From the cell containing the given text, extract its center point as (X, Y) coordinate. 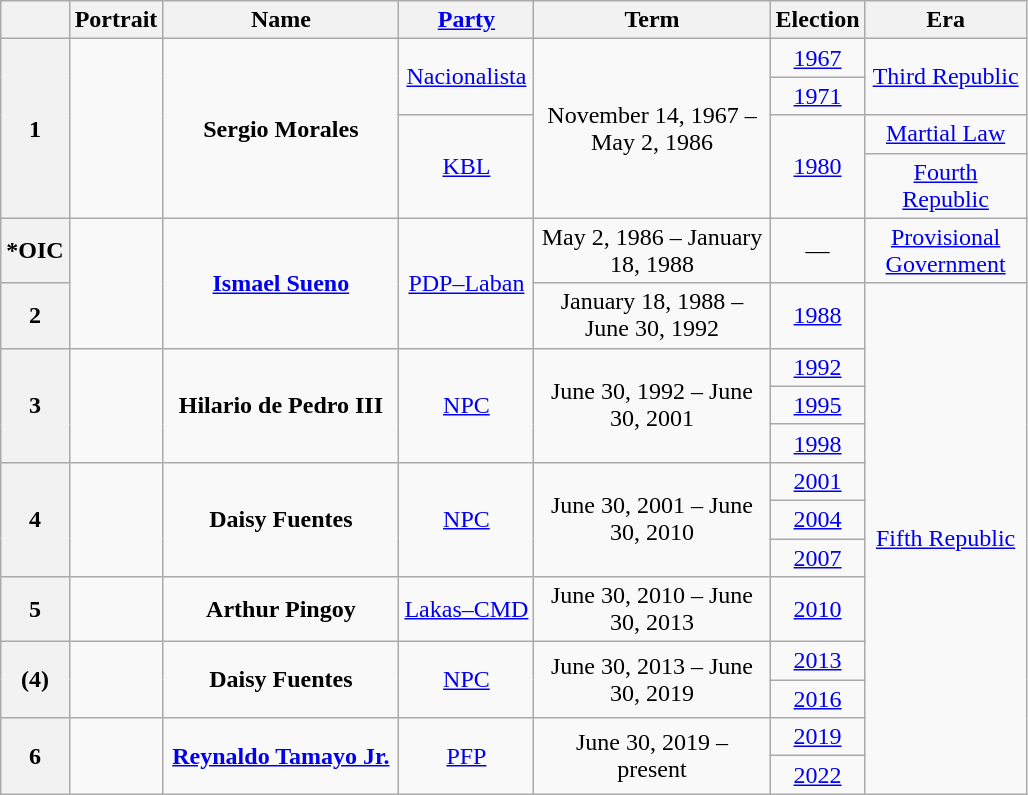
*OIC (35, 250)
Arthur Pingoy (281, 610)
2016 (818, 699)
June 30, 2013 – June 30, 2019 (652, 680)
1995 (818, 405)
Term (652, 20)
Name (281, 20)
4 (35, 519)
Nacionalista (466, 77)
June 30, 2001 – June 30, 2010 (652, 519)
1998 (818, 443)
6 (35, 756)
KBL (466, 166)
Fifth Republic (946, 538)
2 (35, 316)
Sergio Morales (281, 128)
Lakas–CMD (466, 610)
3 (35, 405)
PDP–Laban (466, 283)
2022 (818, 775)
June 30, 2010 – June 30, 2013 (652, 610)
November 14, 1967 – May 2, 1986 (652, 128)
Provisional Government (946, 250)
Ismael Sueno (281, 283)
Party (466, 20)
2007 (818, 557)
2004 (818, 519)
June 30, 2019 – present (652, 756)
June 30, 1992 – June 30, 2001 (652, 405)
May 2, 1986 – January 18, 1988 (652, 250)
Third Republic (946, 77)
1980 (818, 166)
Martial Law (946, 134)
— (818, 250)
PFP (466, 756)
2001 (818, 481)
2010 (818, 610)
Election (818, 20)
(4) (35, 680)
1967 (818, 58)
5 (35, 610)
1988 (818, 316)
Reynaldo Tamayo Jr. (281, 756)
Hilario de Pedro III (281, 405)
Era (946, 20)
1971 (818, 96)
Portrait (116, 20)
1 (35, 128)
2013 (818, 661)
Fourth Republic (946, 186)
1992 (818, 367)
2019 (818, 737)
January 18, 1988 – June 30, 1992 (652, 316)
